Detect which cell encompasses the target text, then output its (x, y) center coordinate. 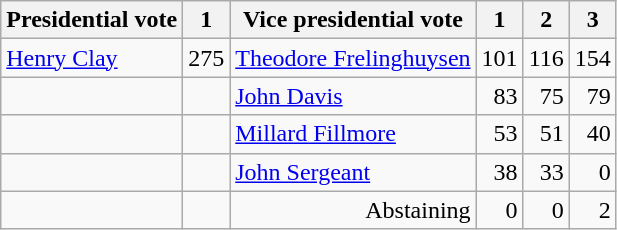
38 (500, 172)
79 (592, 96)
Vice presidential vote (353, 20)
275 (206, 58)
101 (500, 58)
75 (546, 96)
Presidential vote (92, 20)
John Davis (353, 96)
154 (592, 58)
33 (546, 172)
116 (546, 58)
40 (592, 134)
Millard Fillmore (353, 134)
Henry Clay (92, 58)
Abstaining (353, 210)
3 (592, 20)
Theodore Frelinghuysen (353, 58)
John Sergeant (353, 172)
51 (546, 134)
83 (500, 96)
53 (500, 134)
